Provide the (x, y) coordinate of the cell's center where the given text is located.  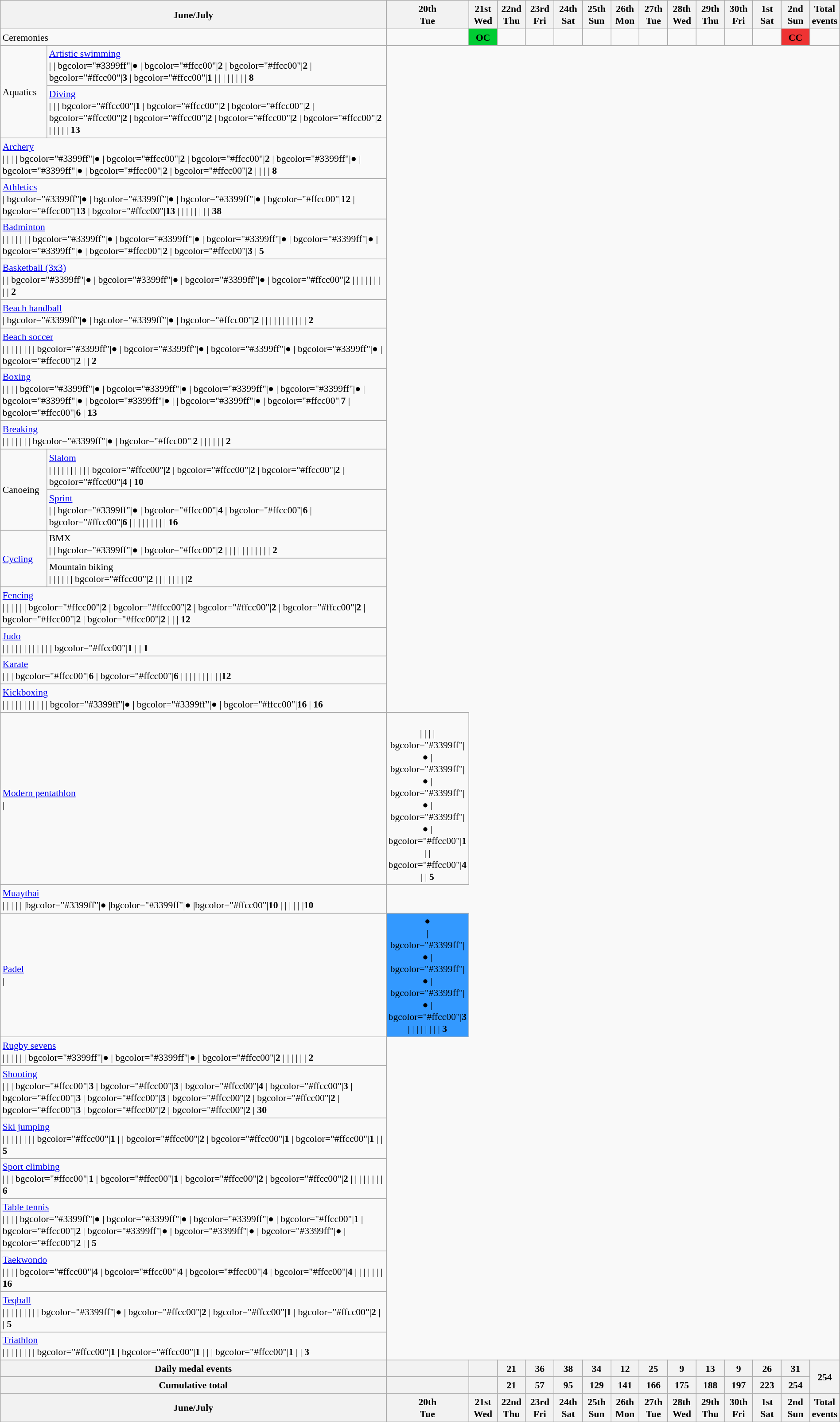
CC (795, 37)
Rugby sevens| | | | | | bgcolor="#3399ff"|● | bgcolor="#3399ff"|● | bgcolor="#ffcc00"|2 | | | | | | 2 (193, 1051)
141 (625, 1385)
Karate| | | bgcolor="#ffcc00"|6 | bgcolor="#ffcc00"|6 | | | | | | | | | |12 (193, 670)
36 (540, 1369)
Ski jumping| | | | | | | | bgcolor="#ffcc00"|1 | | bgcolor="#ffcc00"|2 | bgcolor="#ffcc00"|1 | bgcolor="#ffcc00"|1 | | 5 (193, 1138)
Triathlon| | | | | | | | bgcolor="#ffcc00"|1 | bgcolor="#ffcc00"|1 | | | bgcolor="#ffcc00"|1 | | 3 (193, 1346)
Beach handball| bgcolor="#3399ff"|● | bgcolor="#3399ff"|● | bgcolor="#ffcc00"|2 | | | | | | | | | | | 2 (193, 314)
13 (710, 1369)
31 (795, 1369)
Sport climbing| | | bgcolor="#ffcc00"|1 | bgcolor="#ffcc00"|1 | bgcolor="#ffcc00"|2 | bgcolor="#ffcc00"|2 | | | | | | | | 6 (193, 1178)
188 (710, 1385)
34 (597, 1369)
25 (653, 1369)
Taekwondo| | | | bgcolor="#ffcc00"|4 | bgcolor="#ffcc00"|4 | bgcolor="#ffcc00"|4 | bgcolor="#ffcc00"|4 | | | | | | | 16 (193, 1271)
BMX| | bgcolor="#3399ff"|● | bgcolor="#ffcc00"|2 | | | | | | | | | | | 2 (217, 544)
Ceremonies (193, 37)
Judo| | | | | | | | | | | | bgcolor="#ffcc00"|1 | | 1 (193, 641)
Canoeing (24, 489)
Aquatics (24, 91)
Sprint| | bgcolor="#3399ff"|● | bgcolor="#ffcc00"|4 | bgcolor="#ffcc00"|6 | bgcolor="#ffcc00"|6 | | | | | | | | | 16 (217, 510)
57 (540, 1385)
Daily medal events (193, 1369)
Beach soccer| | | | | | | | bgcolor="#3399ff"|● | bgcolor="#3399ff"|● | bgcolor="#3399ff"|● | bgcolor="#3399ff"|● | bgcolor="#ffcc00"|2 | | 2 (193, 348)
Teqball| | | | | | | | | bgcolor="#3399ff"|● | bgcolor="#ffcc00"|2 | bgcolor="#ffcc00"|1 | bgcolor="#ffcc00"|2 | | 5 (193, 1311)
129 (597, 1385)
Breaking| | | | | | | bgcolor="#3399ff"|● | bgcolor="#ffcc00"|2 | | | | | | 2 (193, 435)
Cumulative total (193, 1385)
●| bgcolor="#3399ff"|● | bgcolor="#3399ff"|● | bgcolor="#3399ff"|● | bgcolor="#ffcc00"|3 | | | | | | | | 3 (428, 975)
12 (625, 1369)
Basketball (3x3)| | bgcolor="#3399ff"|● | bgcolor="#3399ff"|● | bgcolor="#3399ff"|● | bgcolor="#ffcc00"|2 | | | | | | | | | 2 (193, 279)
166 (653, 1385)
38 (568, 1369)
Muaythai| | | | | |bgcolor="#3399ff"|● |bgcolor="#3399ff"|● |bgcolor="#ffcc00"|10 | | | | | |10 (193, 899)
Artistic swimming| | bgcolor="#3399ff"|● | bgcolor="#ffcc00"|2 | bgcolor="#ffcc00"|2 | bgcolor="#ffcc00"|3 | bgcolor="#ffcc00"|1 | | | | | | | | 8 (217, 66)
OC (483, 37)
175 (682, 1385)
Kickboxing| | | | | | | | | | | bgcolor="#3399ff"|● | bgcolor="#3399ff"|● | bgcolor="#ffcc00"|16 | 16 (193, 698)
Cycling (24, 559)
Mountain biking| | | | | | bgcolor="#ffcc00"|2 | | | | | | | |2 (217, 573)
| | | | bgcolor="#3399ff"|● | bgcolor="#3399ff"|● | bgcolor="#3399ff"|● | bgcolor="#3399ff"|● | bgcolor="#ffcc00"|1 | | bgcolor="#ffcc00"|4 | | 5 (428, 798)
197 (739, 1385)
Slalom| | | | | | | | | | bgcolor="#ffcc00"|2 | bgcolor="#ffcc00"|2 | bgcolor="#ffcc00"|2 | bgcolor="#ffcc00"|4 | 10 (217, 469)
223 (767, 1385)
Modern pentathlon| (193, 798)
26 (767, 1369)
Padel| (193, 975)
95 (568, 1385)
